Scan for the cell matching the given text and deliver its (x, y) coordinate at center. 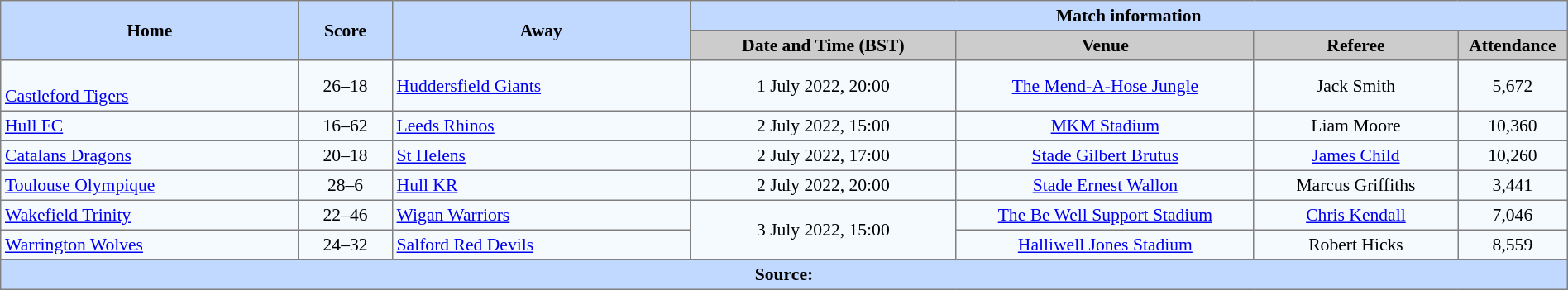
20–18 (346, 155)
Salford Red Devils (541, 245)
The Mend-A-Hose Jungle (1105, 86)
22–46 (346, 215)
10,260 (1513, 155)
Source: (784, 274)
The Be Well Support Stadium (1105, 215)
26–18 (346, 86)
2 July 2022, 17:00 (823, 155)
Score (346, 31)
2 July 2022, 15:00 (823, 126)
Wakefield Trinity (150, 215)
Hull FC (150, 126)
Stade Ernest Wallon (1105, 185)
Venue (1105, 45)
Match information (1128, 16)
James Child (1355, 155)
Attendance (1513, 45)
3 July 2022, 15:00 (823, 230)
MKM Stadium (1105, 126)
2 July 2022, 20:00 (823, 185)
Castleford Tigers (150, 86)
Toulouse Olympique (150, 185)
Stade Gilbert Brutus (1105, 155)
Chris Kendall (1355, 215)
16–62 (346, 126)
Referee (1355, 45)
8,559 (1513, 245)
St Helens (541, 155)
Huddersfield Giants (541, 86)
Away (541, 31)
7,046 (1513, 215)
24–32 (346, 245)
10,360 (1513, 126)
Warrington Wolves (150, 245)
5,672 (1513, 86)
Catalans Dragons (150, 155)
Robert Hicks (1355, 245)
28–6 (346, 185)
Liam Moore (1355, 126)
Marcus Griffiths (1355, 185)
1 July 2022, 20:00 (823, 86)
Hull KR (541, 185)
Home (150, 31)
Halliwell Jones Stadium (1105, 245)
3,441 (1513, 185)
Jack Smith (1355, 86)
Wigan Warriors (541, 215)
Leeds Rhinos (541, 126)
Date and Time (BST) (823, 45)
